From the cell containing the given text, extract its center point as (X, Y) coordinate. 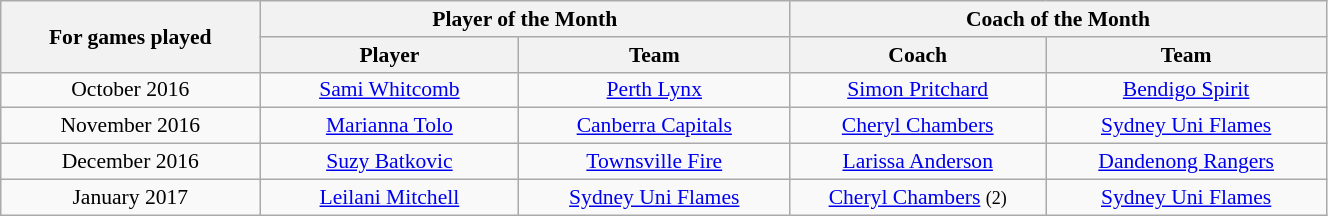
Cheryl Chambers (918, 126)
Cheryl Chambers (2) (918, 197)
Coach (918, 55)
Canberra Capitals (654, 126)
Perth Lynx (654, 90)
Townsville Fire (654, 162)
For games played (130, 36)
Coach of the Month (1058, 19)
Simon Pritchard (918, 90)
November 2016 (130, 126)
Player of the Month (525, 19)
Larissa Anderson (918, 162)
Player (390, 55)
Marianna Tolo (390, 126)
Dandenong Rangers (1186, 162)
Sami Whitcomb (390, 90)
Bendigo Spirit (1186, 90)
October 2016 (130, 90)
December 2016 (130, 162)
Leilani Mitchell (390, 197)
January 2017 (130, 197)
Suzy Batkovic (390, 162)
